Find where the given text appears and provide that cell's center as [x, y] coordinate. 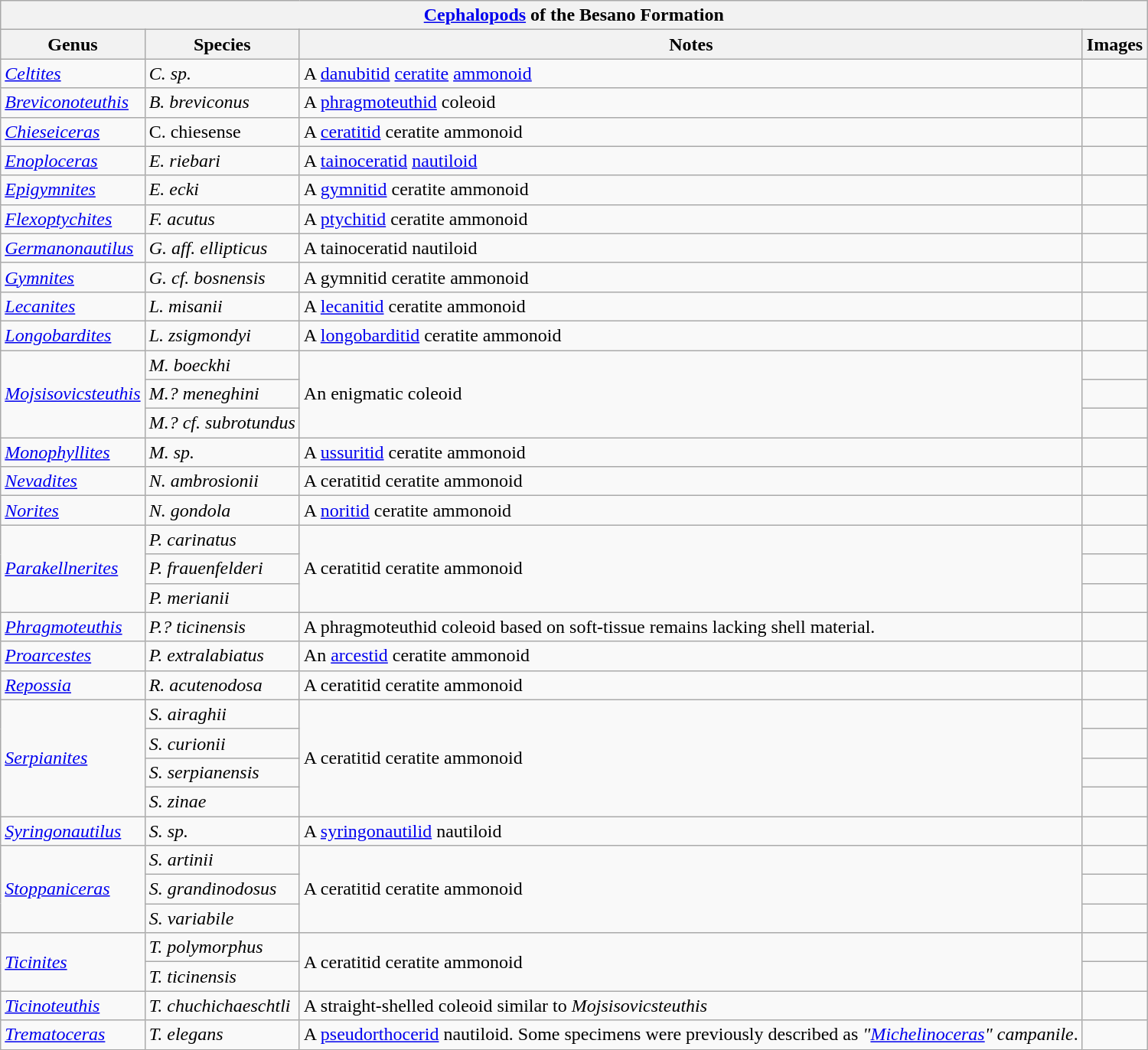
Chieseiceras [73, 132]
Ticinites [73, 962]
T. elegans [222, 1035]
M.? cf. subrotundus [222, 423]
Flexoptychites [73, 219]
Images [1114, 44]
S. airaghii [222, 714]
A pseudorthocerid nautiloid. Some specimens were previously described as "Michelinoceras" campanile. [690, 1035]
M. sp. [222, 452]
M.? meneghini [222, 394]
S. zinae [222, 801]
Parakellnerites [73, 569]
Proarcestes [73, 656]
N. gondola [222, 510]
Repossia [73, 685]
L. misanii [222, 306]
A noritid ceratite ammonoid [690, 510]
A syringonautilid nautiloid [690, 830]
E. ecki [222, 190]
Lecanites [73, 306]
Celtites [73, 73]
P.? ticinensis [222, 627]
Epigymnites [73, 190]
P. merianii [222, 598]
A ussuritid ceratite ammonoid [690, 452]
N. ambrosionii [222, 481]
Phragmoteuthis [73, 627]
Enoploceras [73, 161]
Longobardites [73, 335]
Stoppaniceras [73, 889]
F. acutus [222, 219]
Serpianites [73, 758]
P. frauenfelderi [222, 569]
Syringonautilus [73, 830]
Monophyllites [73, 452]
M. boeckhi [222, 365]
S. variabile [222, 918]
A straight-shelled coleoid similar to Mojsisovicsteuthis [690, 1006]
E. riebari [222, 161]
Germanonautilus [73, 248]
An enigmatic coleoid [690, 394]
S. curionii [222, 743]
Norites [73, 510]
T. polymorphus [222, 947]
L. zsigmondyi [222, 335]
A longobarditid ceratite ammonoid [690, 335]
T. chuchichaeschtli [222, 1006]
P. carinatus [222, 540]
S. serpianensis [222, 772]
R. acutenodosa [222, 685]
Trematoceras [73, 1035]
S. artinii [222, 860]
A lecanitid ceratite ammonoid [690, 306]
S. sp. [222, 830]
Breviconoteuthis [73, 103]
C. sp. [222, 73]
B. breviconus [222, 103]
S. grandinodosus [222, 889]
Notes [690, 44]
Gymnites [73, 277]
Genus [73, 44]
Mojsisovicsteuthis [73, 394]
Cephalopods of the Besano Formation [574, 15]
An arcestid ceratite ammonoid [690, 656]
G. cf. bosnensis [222, 277]
A phragmoteuthid coleoid based on soft-tissue remains lacking shell material. [690, 627]
A phragmoteuthid coleoid [690, 103]
T. ticinensis [222, 977]
A danubitid ceratite ammonoid [690, 73]
G. aff. ellipticus [222, 248]
P. extralabiatus [222, 656]
C. chiesense [222, 132]
Ticinoteuthis [73, 1006]
Species [222, 44]
A ptychitid ceratite ammonoid [690, 219]
Nevadites [73, 481]
